Determine the [x, y] coordinate at the center of the cell enclosing the given text.  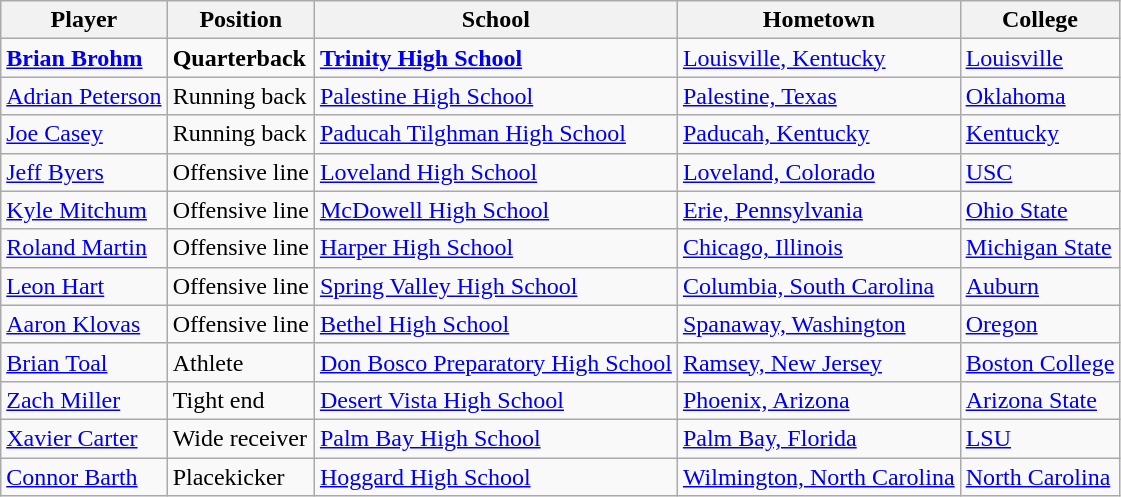
Palestine High School [496, 96]
Kentucky [1040, 134]
Player [84, 20]
Trinity High School [496, 58]
Hoggard High School [496, 477]
Adrian Peterson [84, 96]
North Carolina [1040, 477]
Phoenix, Arizona [818, 400]
Leon Hart [84, 286]
Michigan State [1040, 248]
Loveland High School [496, 172]
McDowell High School [496, 210]
Palm Bay, Florida [818, 438]
Quarterback [240, 58]
LSU [1040, 438]
School [496, 20]
Kyle Mitchum [84, 210]
Louisville, Kentucky [818, 58]
Palestine, Texas [818, 96]
Oklahoma [1040, 96]
Palm Bay High School [496, 438]
Jeff Byers [84, 172]
Columbia, South Carolina [818, 286]
Brian Brohm [84, 58]
Chicago, Illinois [818, 248]
Paducah, Kentucky [818, 134]
Xavier Carter [84, 438]
Boston College [1040, 362]
USC [1040, 172]
Paducah Tilghman High School [496, 134]
Don Bosco Preparatory High School [496, 362]
Connor Barth [84, 477]
Wilmington, North Carolina [818, 477]
Harper High School [496, 248]
Ramsey, New Jersey [818, 362]
Position [240, 20]
Joe Casey [84, 134]
Louisville [1040, 58]
Loveland, Colorado [818, 172]
Arizona State [1040, 400]
Oregon [1040, 324]
Spanaway, Washington [818, 324]
Auburn [1040, 286]
Spring Valley High School [496, 286]
Hometown [818, 20]
Athlete [240, 362]
College [1040, 20]
Bethel High School [496, 324]
Erie, Pennsylvania [818, 210]
Brian Toal [84, 362]
Roland Martin [84, 248]
Tight end [240, 400]
Placekicker [240, 477]
Desert Vista High School [496, 400]
Zach Miller [84, 400]
Ohio State [1040, 210]
Aaron Klovas [84, 324]
Wide receiver [240, 438]
